From the cell containing the given text, extract its center point as [X, Y] coordinate. 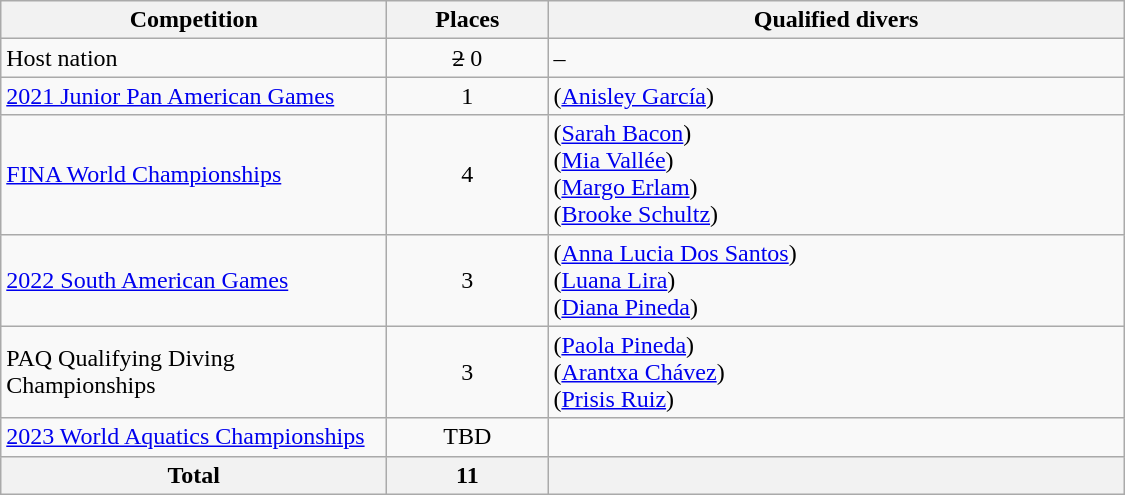
Competition [194, 20]
(Paola Pineda) (Arantxa Chávez) (Prisis Ruiz) [836, 372]
Qualified divers [836, 20]
(Sarah Bacon) (Mia Vallée) (Margo Erlam) (Brooke Schultz) [836, 174]
FINA World Championships [194, 174]
(Anna Lucia Dos Santos) (Luana Lira) (Diana Pineda) [836, 280]
4 [468, 174]
Places [468, 20]
2021 Junior Pan American Games [194, 96]
11 [468, 475]
2022 South American Games [194, 280]
– [836, 58]
PAQ Qualifying Diving Championships [194, 372]
1 [468, 96]
Host nation [194, 58]
(Anisley García) [836, 96]
2 0 [468, 58]
2023 World Aquatics Championships [194, 437]
TBD [468, 437]
Total [194, 475]
